Search for the cell housing the specified text and yield its [x, y] center coordinate. 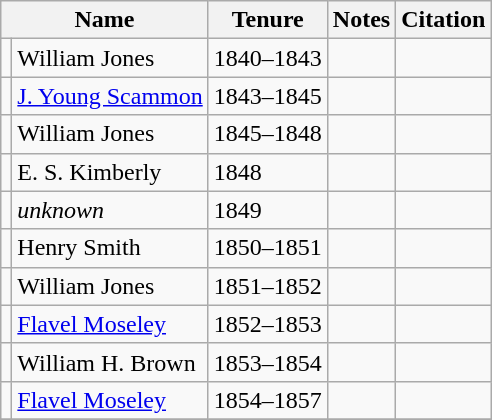
unknown [110, 210]
1848 [268, 172]
1853–1854 [268, 362]
Citation [444, 20]
Name [104, 20]
1854–1857 [268, 400]
William H. Brown [110, 362]
E. S. Kimberly [110, 172]
1849 [268, 210]
1843–1845 [268, 96]
1850–1851 [268, 248]
1840–1843 [268, 58]
1851–1852 [268, 286]
1852–1853 [268, 324]
Notes [361, 20]
Tenure [268, 20]
1845–1848 [268, 134]
J. Young Scammon [110, 96]
Henry Smith [110, 248]
